Output the [x, y] coordinate of the center of the cell containing the given text.  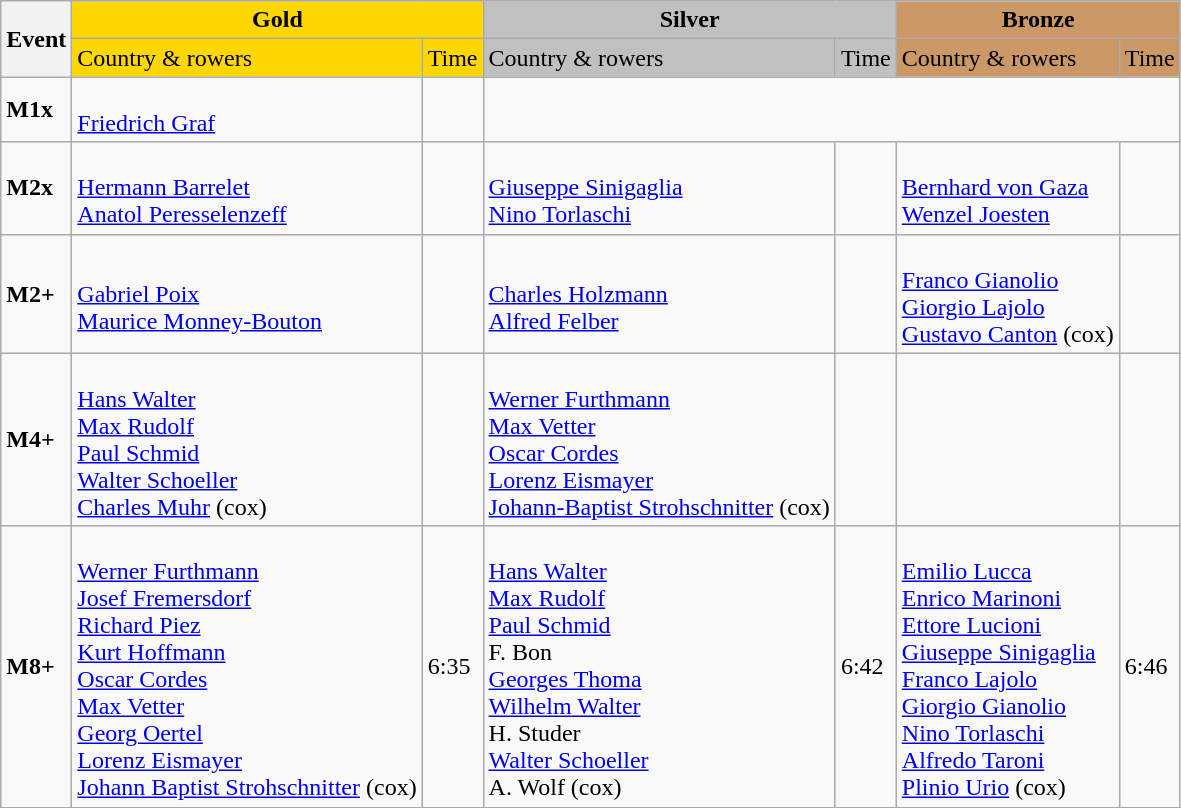
Bernhard von Gaza Wenzel Joesten [1008, 188]
Gold [278, 20]
M4+ [36, 440]
M1x [36, 110]
Emilio Lucca Enrico Marinoni Ettore Lucioni Giuseppe Sinigaglia Franco Lajolo Giorgio Gianolio Nino Torlaschi Alfredo Taroni Plinio Urio (cox) [1008, 666]
Hans Walter Max Rudolf Paul Schmid Walter Schoeller Charles Muhr (cox) [247, 440]
Franco Gianolio Giorgio Lajolo Gustavo Canton (cox) [1008, 294]
Hermann Barrelet Anatol Peresselenzeff [247, 188]
M2x [36, 188]
M8+ [36, 666]
Event [36, 39]
Friedrich Graf [247, 110]
Silver [690, 20]
Werner Furthmann Max Vetter Oscar Cordes Lorenz Eismayer Johann-Baptist Strohschnitter (cox) [659, 440]
Gabriel Poix Maurice Monney-Bouton [247, 294]
M2+ [36, 294]
Bronze [1038, 20]
Charles Holzmann Alfred Felber [659, 294]
6:46 [1150, 666]
Giuseppe Sinigaglia Nino Torlaschi [659, 188]
Hans Walter Max Rudolf Paul Schmid F. Bon Georges Thoma Wilhelm Walter H. Studer Walter Schoeller A. Wolf (cox) [659, 666]
6:42 [866, 666]
6:35 [452, 666]
